Capture the cell that displays the provided text and extract its (X, Y) central coordinate. 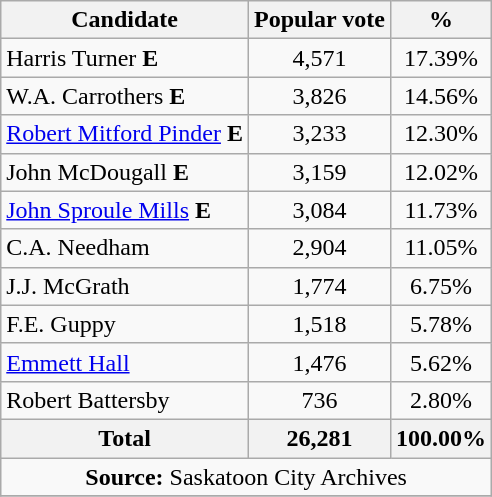
1,476 (319, 362)
John McDougall E (125, 172)
C.A. Needham (125, 248)
2.80% (440, 400)
J.J. McGrath (125, 286)
3,084 (319, 210)
Robert Battersby (125, 400)
100.00% (440, 438)
3,159 (319, 172)
11.73% (440, 210)
12.02% (440, 172)
26,281 (319, 438)
2,904 (319, 248)
1,518 (319, 324)
Harris Turner E (125, 58)
% (440, 20)
Total (125, 438)
Popular vote (319, 20)
736 (319, 400)
W.A. Carrothers E (125, 96)
Emmett Hall (125, 362)
17.39% (440, 58)
11.05% (440, 248)
6.75% (440, 286)
5.62% (440, 362)
Source: Saskatoon City Archives (246, 477)
12.30% (440, 134)
3,826 (319, 96)
14.56% (440, 96)
1,774 (319, 286)
3,233 (319, 134)
F.E. Guppy (125, 324)
Candidate (125, 20)
4,571 (319, 58)
John Sproule Mills E (125, 210)
5.78% (440, 324)
Robert Mitford Pinder E (125, 134)
